Detect which cell encompasses the target text, then output its [x, y] center coordinate. 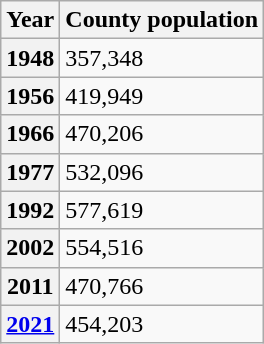
357,348 [162, 58]
County population [162, 20]
1992 [30, 210]
454,203 [162, 324]
577,619 [162, 210]
2011 [30, 286]
2002 [30, 248]
1956 [30, 96]
1966 [30, 134]
1977 [30, 172]
2021 [30, 324]
554,516 [162, 248]
470,766 [162, 286]
Year [30, 20]
1948 [30, 58]
419,949 [162, 96]
532,096 [162, 172]
470,206 [162, 134]
